Determine the [x, y] coordinate at the center of the cell enclosing the given text.  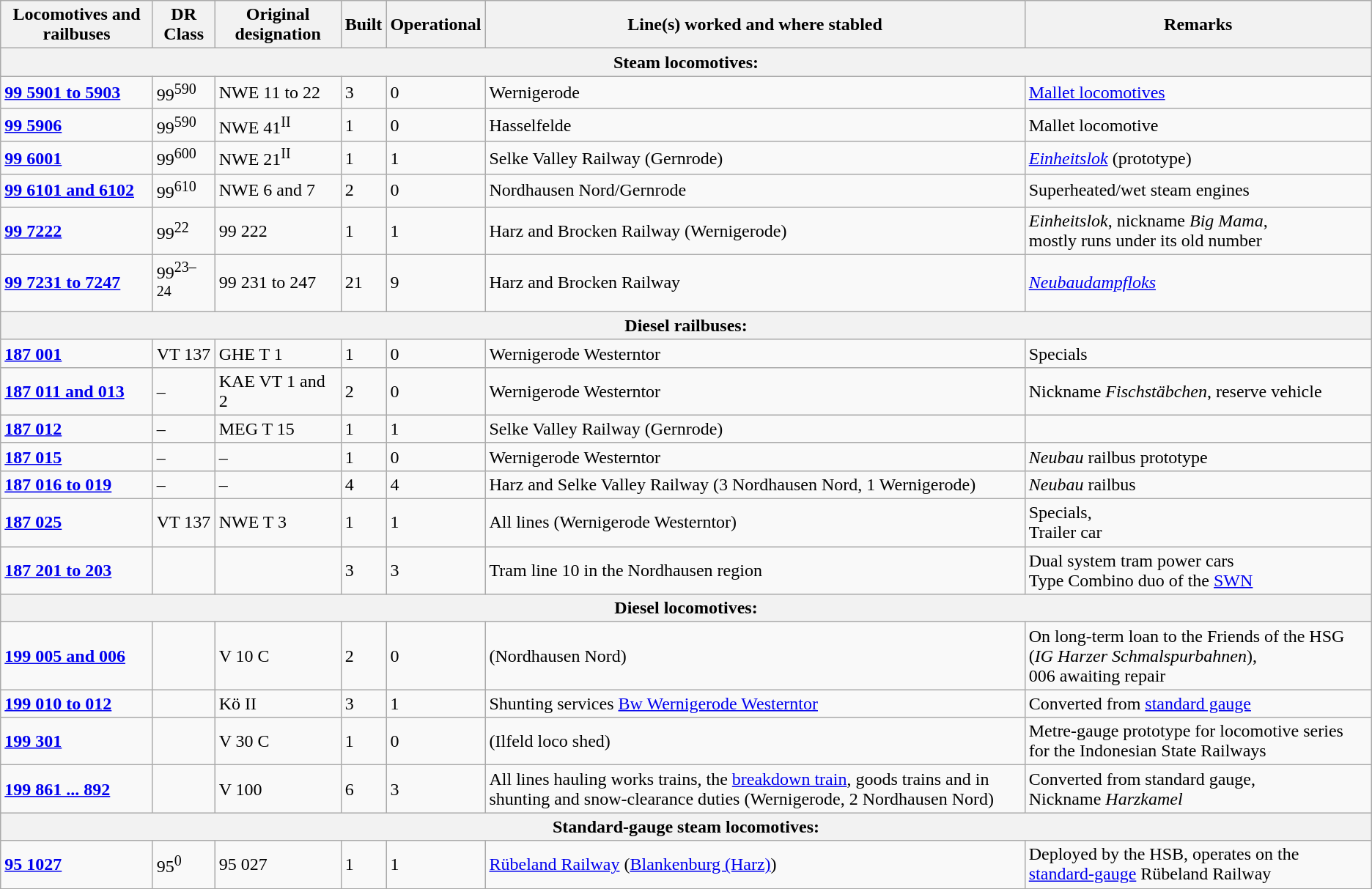
99 231 to 247 [278, 283]
Kö II [278, 704]
MEG T 15 [278, 429]
Rübeland Railway (Blankenburg (Harz)) [755, 865]
Tram line 10 in the Nordhausen region [755, 570]
99 5901 to 5903 [76, 92]
99 5906 [76, 125]
Built [364, 25]
V 30 C [278, 742]
KAE VT 1 and 2 [278, 391]
187 011 and 013 [76, 391]
187 201 to 203 [76, 570]
Harz and Selke Valley Railway (3 Nordhausen Nord, 1 Wernigerode) [755, 485]
6 [364, 789]
Wernigerode [755, 92]
NWE 11 to 22 [278, 92]
On long-term loan to the Friends of the HSG (IG Harzer Schmalspurbahnen), 006 awaiting repair [1198, 656]
99610 [183, 191]
99 222 [278, 230]
Metre-gauge prototype for locomotive series for the Indonesian State Railways [1198, 742]
Operational [435, 25]
V 10 C [278, 656]
187 015 [76, 457]
Neubau railbus prototype [1198, 457]
199 005 and 006 [76, 656]
Einheitslok (prototype) [1198, 158]
Line(s) worked and where stabled [755, 25]
199 301 [76, 742]
Specials [1198, 353]
Original designation [278, 25]
DR Class [183, 25]
Nordhausen Nord/Gernrode [755, 191]
(Nordhausen Nord) [755, 656]
NWE 41II [278, 125]
NWE 6 and 7 [278, 191]
95 1027 [76, 865]
Neubau railbus [1198, 485]
Locomotives and railbuses [76, 25]
All lines hauling works trains, the breakdown train, goods trains and in shunting and snow-clearance duties (Wernigerode, 2 Nordhausen Nord) [755, 789]
Deployed by the HSB, operates on the standard-gauge Rübeland Railway [1198, 865]
Converted from standard gauge, Nickname Harzkamel [1198, 789]
Steam locomotives: [686, 62]
Diesel railbuses: [686, 325]
950 [183, 865]
99 6001 [76, 158]
(Ilfeld loco shed) [755, 742]
Standard-gauge steam locomotives: [686, 827]
GHE T 1 [278, 353]
199 861 ... 892 [76, 789]
99 6101 and 6102 [76, 191]
V 100 [278, 789]
Superheated/wet steam engines [1198, 191]
All lines (Wernigerode Westerntor) [755, 523]
NWE T 3 [278, 523]
9922 [183, 230]
187 001 [76, 353]
Harz and Brocken Railway [755, 283]
199 010 to 012 [76, 704]
Specials, Trailer car [1198, 523]
Converted from standard gauge [1198, 704]
Hasselfelde [755, 125]
21 [364, 283]
99 7231 to 7247 [76, 283]
NWE 21II [278, 158]
187 012 [76, 429]
Diesel locomotives: [686, 608]
Nickname Fischstäbchen, reserve vehicle [1198, 391]
Einheitslok, nickname Big Mama, mostly runs under its old number [1198, 230]
Remarks [1198, 25]
Shunting services Bw Wernigerode Westerntor [755, 704]
99600 [183, 158]
187 016 to 019 [76, 485]
9923–24 [183, 283]
Dual system tram power cars Type Combino duo of the SWN [1198, 570]
187 025 [76, 523]
9 [435, 283]
Mallet locomotives [1198, 92]
Harz and Brocken Railway (Wernigerode) [755, 230]
99 7222 [76, 230]
Mallet locomotive [1198, 125]
95 027 [278, 865]
Neubaudampfloks [1198, 283]
